Find where the given text appears and provide that cell's center as [x, y] coordinate. 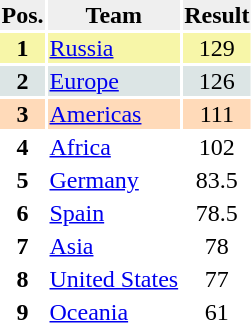
United States [114, 279]
3 [22, 114]
Oceania [114, 312]
126 [217, 81]
6 [22, 213]
78 [217, 246]
1 [22, 48]
Team [114, 15]
Pos. [22, 15]
Asia [114, 246]
Europe [114, 81]
83.5 [217, 180]
Result [217, 15]
8 [22, 279]
5 [22, 180]
9 [22, 312]
129 [217, 48]
Germany [114, 180]
61 [217, 312]
Americas [114, 114]
78.5 [217, 213]
Spain [114, 213]
2 [22, 81]
77 [217, 279]
4 [22, 147]
7 [22, 246]
Russia [114, 48]
Africa [114, 147]
102 [217, 147]
111 [217, 114]
